Find where the given text appears and provide that cell's center as (x, y) coordinate. 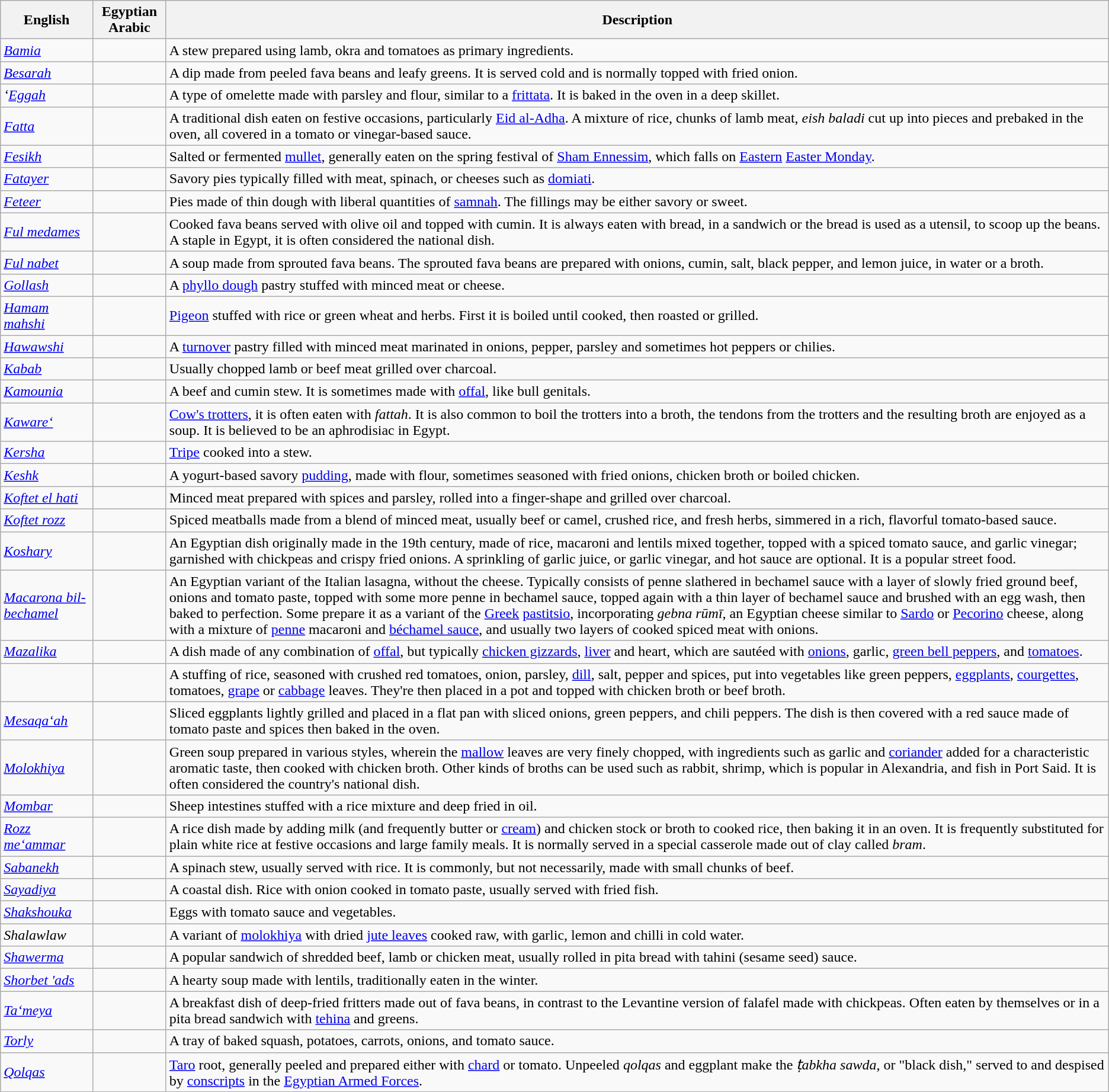
Fesikh (47, 156)
Gollash (47, 285)
Kaware‘ (47, 422)
A type of omelette made with parsley and flour, similar to a frittata. It is baked in the oven in a deep skillet. (637, 95)
Mombar (47, 806)
Koftet el hati (47, 498)
Egyptian Arabic (129, 20)
Ful medames (47, 232)
A dip made from peeled fava beans and leafy greens. It is served cold and is normally topped with fried onion. (637, 73)
Pies made of thin dough with liberal quantities of samnah. The fillings may be either savory or sweet. (637, 201)
Fatta (47, 126)
Sheep intestines stuffed with a rice mixture and deep fried in oil. (637, 806)
Kabab (47, 369)
Tripe cooked into a stew. (637, 453)
A variant of molokhiya with dried jute leaves cooked raw, with garlic, lemon and chilli in cold water. (637, 935)
A hearty soup made with lentils, traditionally eaten in the winter. (637, 980)
Bamia (47, 50)
Savory pies typically filled with meat, spinach, or cheeses such as domiati. (637, 179)
Usually chopped lamb or beef meat grilled over charcoal. (637, 369)
Koftet rozz (47, 520)
A phyllo dough pastry stuffed with minced meat or cheese. (637, 285)
Sabanekh (47, 867)
Macarona bil-bechamel (47, 606)
Sayadiya (47, 890)
A stew prepared using lamb, okra and tomatoes as primary ingredients. (637, 50)
Ful nabet (47, 262)
A beef and cumin stew. It is sometimes made with offal, like bull genitals. (637, 392)
English (47, 20)
Torly (47, 1041)
Koshary (47, 551)
Keshk (47, 475)
Fatayer (47, 179)
Shawerma (47, 957)
Hamam mahshi (47, 315)
Qolqas (47, 1072)
Minced meat prepared with spices and parsley, rolled into a finger-shape and grilled over charcoal. (637, 498)
A turnover pastry filled with minced meat marinated in onions, pepper, parsley and sometimes hot peppers or chilies. (637, 347)
A popular sandwich of shredded beef, lamb or chicken meat, usually rolled in pita bread with tahini (sesame seed) sauce. (637, 957)
Description (637, 20)
‘Eggah (47, 95)
Molokhiya (47, 767)
Shalawlaw (47, 935)
Ta‘meya (47, 1011)
A tray of baked squash, potatoes, carrots, onions, and tomato sauce. (637, 1041)
Pigeon stuffed with rice or green wheat and herbs. First it is boiled until cooked, then roasted or grilled. (637, 315)
Rozz me‘ammar (47, 837)
A spinach stew, usually served with rice. It is commonly, but not necessarily, made with small chunks of beef. (637, 867)
A yogurt-based savory pudding, made with flour, sometimes seasoned with fried onions, chicken broth or boiled chicken. (637, 475)
A coastal dish. Rice with onion cooked in tomato paste, usually served with fried fish. (637, 890)
Besarah (47, 73)
Mazalika (47, 652)
Kamounia (47, 392)
Shakshouka (47, 912)
Mesaqa‘ah (47, 720)
Feteer (47, 201)
Shorbet 'ads (47, 980)
Salted or fermented mullet, generally eaten on the spring festival of Sham Ennessim, which falls on Eastern Easter Monday. (637, 156)
Eggs with tomato sauce and vegetables. (637, 912)
Kersha (47, 453)
Hawawshi (47, 347)
